Pinpoint the cell where the given text exists, returning its [x, y] midpoint coordinate. 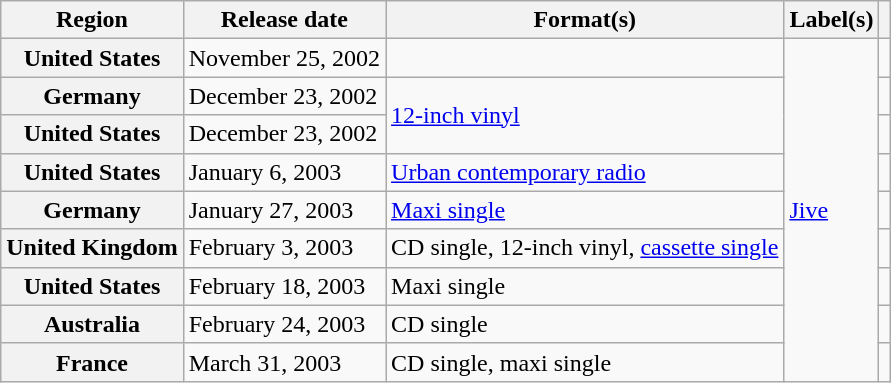
November 25, 2002 [284, 58]
Australia [92, 324]
February 3, 2003 [284, 248]
Region [92, 20]
Urban contemporary radio [585, 172]
February 24, 2003 [284, 324]
Release date [284, 20]
January 27, 2003 [284, 210]
CD single, 12-inch vinyl, cassette single [585, 248]
February 18, 2003 [284, 286]
CD single, maxi single [585, 362]
Format(s) [585, 20]
Jive [832, 210]
Label(s) [832, 20]
United Kingdom [92, 248]
CD single [585, 324]
France [92, 362]
January 6, 2003 [284, 172]
March 31, 2003 [284, 362]
12-inch vinyl [585, 115]
